Search for the cell housing the specified text and yield its [x, y] center coordinate. 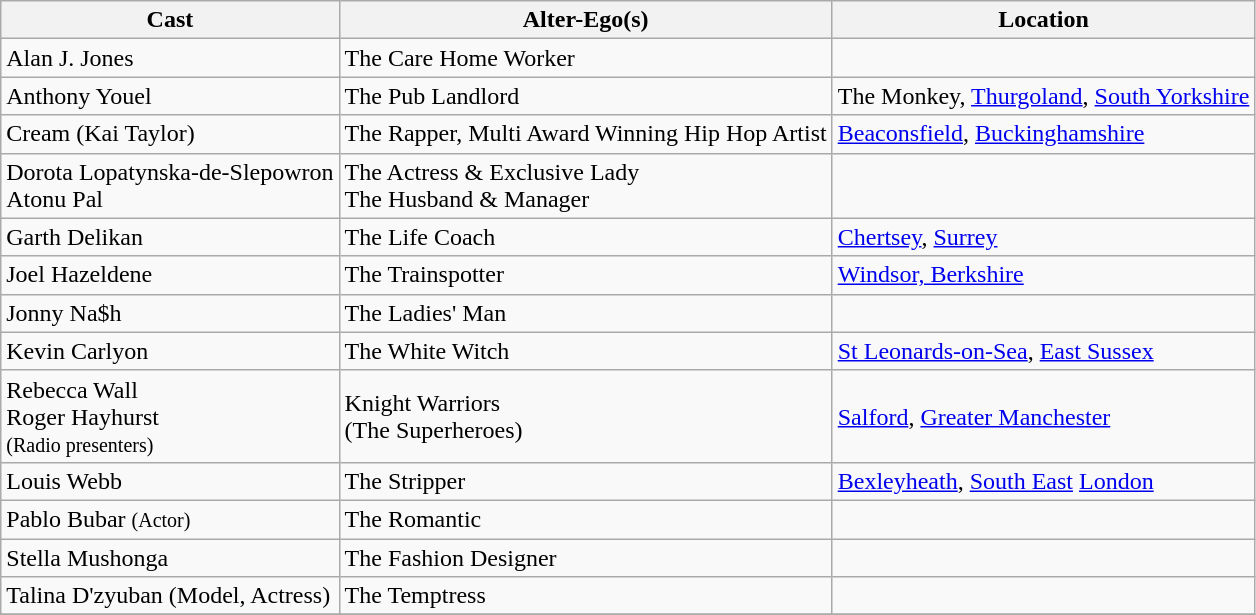
The Life Coach [586, 237]
The White Witch [586, 351]
Cast [170, 20]
The Rapper, Multi Award Winning Hip Hop Artist [586, 134]
The Pub Landlord [586, 96]
Salford, Greater Manchester [1044, 416]
Garth Delikan [170, 237]
Anthony Youel [170, 96]
Pablo Bubar (Actor) [170, 519]
The Ladies' Man [586, 313]
Cream (Kai Taylor) [170, 134]
Joel Hazeldene [170, 275]
Bexleyheath, South East London [1044, 481]
Jonny Na$h [170, 313]
The Temptress [586, 596]
Location [1044, 20]
The Actress & Exclusive LadyThe Husband & Manager [586, 186]
St Leonards-on-Sea, East Sussex [1044, 351]
The Trainspotter [586, 275]
Rebecca WallRoger Hayhurst(Radio presenters) [170, 416]
Windsor, Berkshire [1044, 275]
The Monkey, Thurgoland, South Yorkshire [1044, 96]
The Fashion Designer [586, 557]
Kevin Carlyon [170, 351]
Alan J. Jones [170, 58]
Chertsey, Surrey [1044, 237]
The Care Home Worker [586, 58]
Knight Warriors(The Superheroes) [586, 416]
Beaconsfield, Buckinghamshire [1044, 134]
The Romantic [586, 519]
The Stripper [586, 481]
Dorota Lopatynska-de-SlepowronAtonu Pal [170, 186]
Alter-Ego(s) [586, 20]
Talina D'zyuban (Model, Actress) [170, 596]
Louis Webb [170, 481]
Stella Mushonga [170, 557]
